Pinpoint the cell where the given text exists, returning its [X, Y] midpoint coordinate. 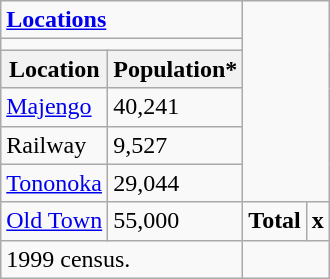
Locations [122, 20]
x [318, 221]
29,044 [176, 183]
Railway [54, 145]
9,527 [176, 145]
Population* [176, 69]
Majengo [54, 107]
40,241 [176, 107]
1999 census. [122, 259]
Old Town [54, 221]
Location [54, 69]
Tononoka [54, 183]
Total [275, 221]
55,000 [176, 221]
